Scan for the cell matching the given text and deliver its (X, Y) coordinate at center. 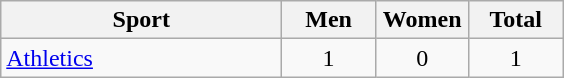
0 (422, 58)
Sport (142, 20)
Total (516, 20)
Men (329, 20)
Women (422, 20)
Athletics (142, 58)
